Return the [X, Y] coordinate for the center point of the cell that contains the specified text.  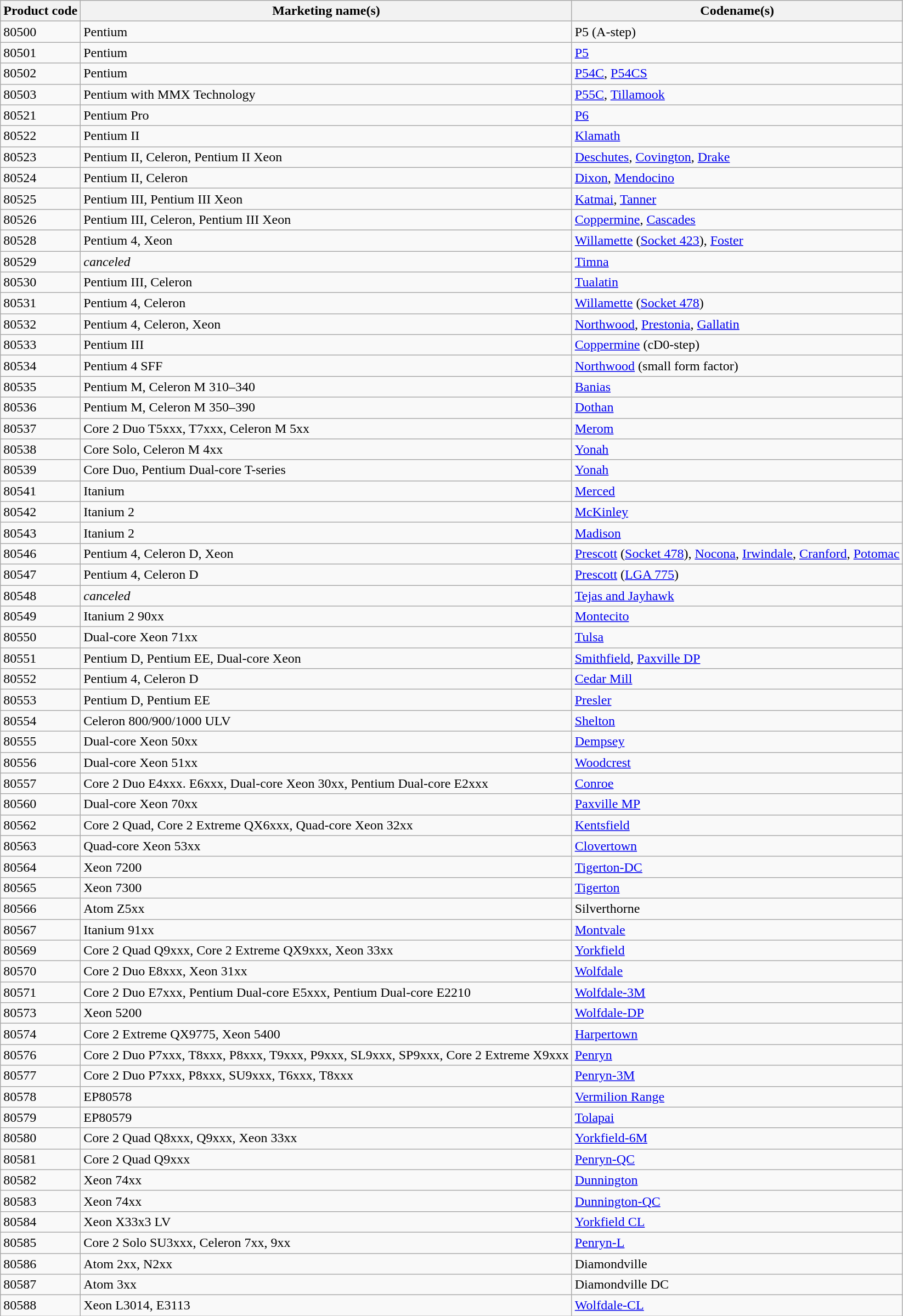
80537 [41, 428]
Wolfdale-3M [737, 992]
Penryn [737, 1055]
80531 [41, 303]
Vermilion Range [737, 1097]
80541 [41, 491]
Tejas and Jayhawk [737, 595]
Pentium 4, Xeon [326, 240]
Pentium 4 SFF [326, 366]
Pentium 4, Celeron [326, 303]
80501 [41, 53]
Core 2 Duo E7xxx, Pentium Dual-core E5xxx, Pentium Dual-core E2210 [326, 992]
Marketing name(s) [326, 11]
80503 [41, 94]
80536 [41, 408]
Pentium II, Celeron [326, 178]
Silverthorne [737, 908]
80582 [41, 1180]
80538 [41, 449]
McKinley [737, 512]
Core 2 Duo T5xxx, T7xxx, Celeron M 5xx [326, 428]
Xeon 7300 [326, 888]
Northwood (small form factor) [737, 366]
Wolfdale-CL [737, 1306]
Quad-core Xeon 53xx [326, 846]
80535 [41, 387]
80584 [41, 1222]
Xeon 5200 [326, 1013]
Penryn-L [737, 1242]
Pentium M, Celeron M 350–390 [326, 408]
Paxville MP [737, 804]
Atom 3xx [326, 1285]
Core Solo, Celeron M 4xx [326, 449]
Penryn-3M [737, 1076]
80500 [41, 32]
80550 [41, 637]
80577 [41, 1076]
Clovertown [737, 846]
Katmai, Tanner [737, 199]
80522 [41, 136]
Pentium II, Celeron, Pentium II Xeon [326, 157]
80539 [41, 470]
Core 2 Solo SU3xxx, Celeron 7xx, 9xx [326, 1242]
Montecito [737, 617]
Core 2 Quad, Core 2 Extreme QX6xxx, Quad-core Xeon 32xx [326, 825]
Dempsey [737, 742]
80532 [41, 324]
Coppermine (cD0-step) [737, 345]
Pentium Pro [326, 115]
Celeron 800/900/1000 ULV [326, 721]
Dothan [737, 408]
Wolfdale [737, 972]
Willamette (Socket 423), Foster [737, 240]
Core Duo, Pentium Dual-core T-series [326, 470]
80529 [41, 262]
80528 [41, 240]
Core 2 Quad Q8xxx, Q9xxx, Xeon 33xx [326, 1138]
Pentium M, Celeron M 310–340 [326, 387]
80530 [41, 283]
80557 [41, 783]
Pentium 4, Celeron D, Xeon [326, 553]
80566 [41, 908]
Penryn-QC [737, 1159]
Pentium III, Celeron [326, 283]
EP80578 [326, 1097]
Yorkfield CL [737, 1222]
Klamath [737, 136]
Itanium [326, 491]
Dunnington [737, 1180]
80553 [41, 700]
80502 [41, 74]
Dual-core Xeon 70xx [326, 804]
Pentium 4, Celeron, Xeon [326, 324]
Dual-core Xeon 71xx [326, 637]
EP80579 [326, 1117]
80523 [41, 157]
Atom 2xx, N2xx [326, 1263]
Tualatin [737, 283]
Conroe [737, 783]
80583 [41, 1201]
Core 2 Duo E8xxx, Xeon 31xx [326, 972]
Core 2 Duo P7xxx, T8xxx, P8xxx, T9xxx, P9xxx, SL9xxx, SP9xxx, Core 2 Extreme X9xxx [326, 1055]
80563 [41, 846]
Product code [41, 11]
Xeon 7200 [326, 867]
Merom [737, 428]
Dual-core Xeon 51xx [326, 763]
Codename(s) [737, 11]
Coppermine, Cascades [737, 219]
Pentium III, Pentium III Xeon [326, 199]
80533 [41, 345]
Pentium II [326, 136]
Northwood, Prestonia, Gallatin [737, 324]
80586 [41, 1263]
Core 2 Quad Q9xxx [326, 1159]
Atom Z5xx [326, 908]
Dixon, Mendocino [737, 178]
P5 [737, 53]
Core 2 Duo P7xxx, P8xxx, SU9xxx, T6xxx, T8xxx [326, 1076]
80581 [41, 1159]
80565 [41, 888]
80580 [41, 1138]
Itanium 2 90xx [326, 617]
Pentium III, Celeron, Pentium III Xeon [326, 219]
Montvale [737, 930]
80587 [41, 1285]
80534 [41, 366]
Tolapai [737, 1117]
80573 [41, 1013]
Woodcrest [737, 763]
80543 [41, 533]
80524 [41, 178]
Core 2 Extreme QX9775, Xeon 5400 [326, 1034]
Banias [737, 387]
80576 [41, 1055]
80525 [41, 199]
Deschutes, Covington, Drake [737, 157]
80570 [41, 972]
Wolfdale-DP [737, 1013]
80562 [41, 825]
Prescott (LGA 775) [737, 574]
Tulsa [737, 637]
80546 [41, 553]
Yorkfield [737, 951]
Presler [737, 700]
80551 [41, 658]
Merced [737, 491]
Willamette (Socket 478) [737, 303]
Cedar Mill [737, 679]
P54C, P54CS [737, 74]
Yorkfield-6M [737, 1138]
80578 [41, 1097]
Harpertown [737, 1034]
P55C, Tillamook [737, 94]
Pentium III [326, 345]
80567 [41, 930]
Diamondville DC [737, 1285]
80564 [41, 867]
Diamondville [737, 1263]
80555 [41, 742]
80569 [41, 951]
80548 [41, 595]
80521 [41, 115]
P5 (A-step) [737, 32]
80560 [41, 804]
Tigerton [737, 888]
80571 [41, 992]
Dunnington-QC [737, 1201]
80526 [41, 219]
Smithfield, Paxville DP [737, 658]
Core 2 Quad Q9xxx, Core 2 Extreme QX9xxx, Xeon 33xx [326, 951]
Itanium 91xx [326, 930]
P6 [737, 115]
80585 [41, 1242]
Pentium D, Pentium EE [326, 700]
Pentium D, Pentium EE, Dual-core Xeon [326, 658]
Dual-core Xeon 50xx [326, 742]
Xeon L3014, E3113 [326, 1306]
80588 [41, 1306]
80542 [41, 512]
Xeon X33x3 LV [326, 1222]
Kentsfield [737, 825]
Core 2 Duo E4xxx. E6xxx, Dual-core Xeon 30xx, Pentium Dual-core E2xxx [326, 783]
80574 [41, 1034]
80556 [41, 763]
80549 [41, 617]
80579 [41, 1117]
Tigerton-DC [737, 867]
80554 [41, 721]
80547 [41, 574]
Madison [737, 533]
Prescott (Socket 478), Nocona, Irwindale, Cranford, Potomac [737, 553]
Pentium with MMX Technology [326, 94]
Shelton [737, 721]
80552 [41, 679]
Timna [737, 262]
